Extract the [x, y] coordinate from the center of the cell holding the provided text.  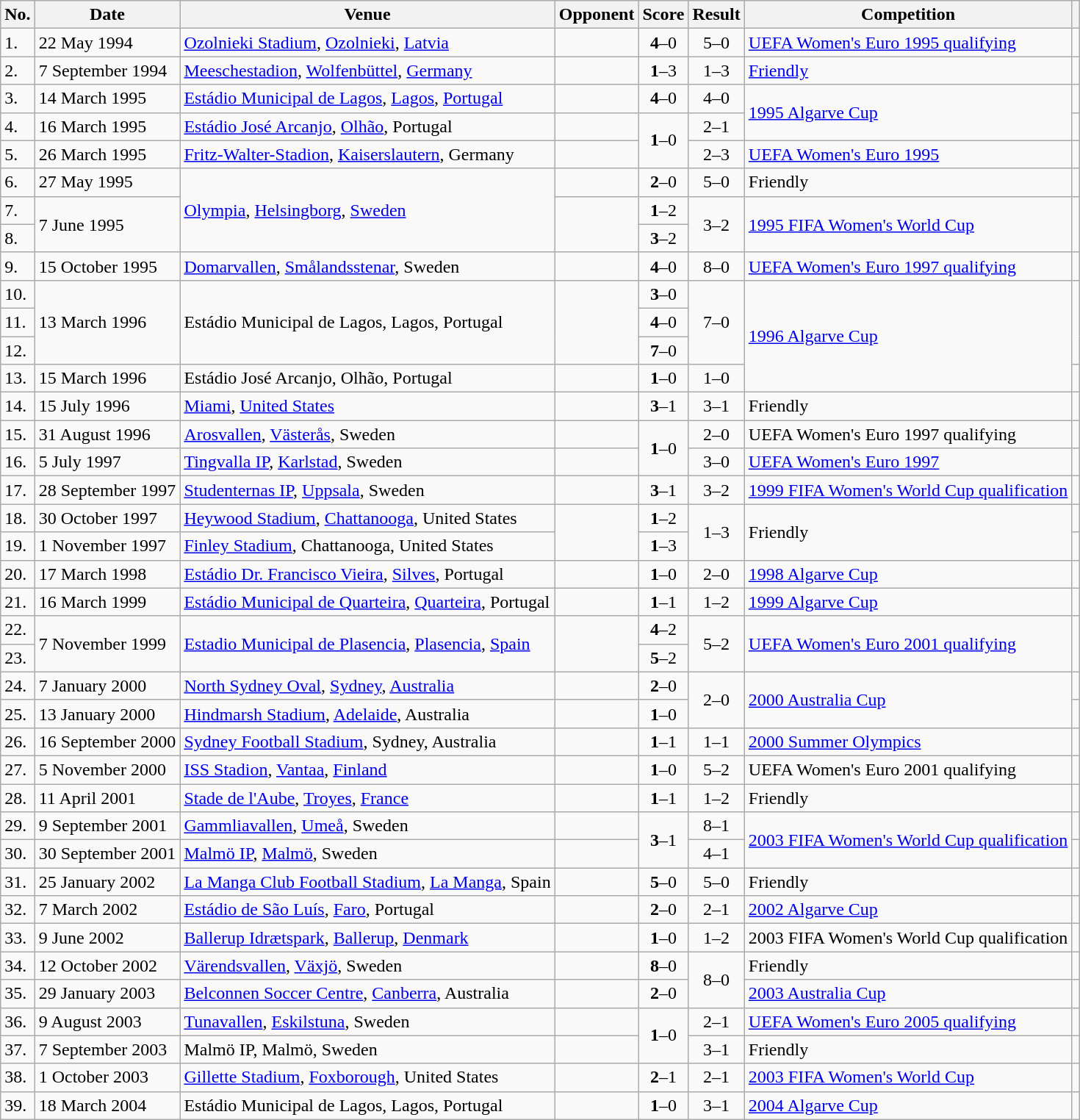
Stade de l'Aube, Troyes, France [367, 797]
29 January 2003 [107, 994]
2003 FIFA Women's World Cup [908, 1077]
Belconnen Soccer Centre, Canberra, Australia [367, 994]
16 March 1999 [107, 602]
Competition [908, 15]
Finley Stadium, Chattanooga, United States [367, 546]
17 March 1998 [107, 574]
Estádio de São Luís, Faro, Portugal [367, 910]
30. [18, 854]
Sydney Football Stadium, Sydney, Australia [367, 742]
Värendsvallen, Växjö, Sweden [367, 966]
7. [18, 210]
15 October 1995 [107, 266]
Arosvallen, Västerås, Sweden [367, 434]
Score [663, 15]
Fritz-Walter-Stadion, Kaiserslautern, Germany [367, 154]
Tingvalla IP, Karlstad, Sweden [367, 462]
15. [18, 434]
13. [18, 378]
1 November 1997 [107, 546]
Venue [367, 15]
Estádio Dr. Francisco Vieira, Silves, Portugal [367, 574]
UEFA Women's Euro 1995 qualifying [908, 43]
1995 Algarve Cup [908, 112]
29. [18, 826]
2. [18, 71]
33. [18, 938]
1996 Algarve Cup [908, 336]
30 October 1997 [107, 518]
3. [18, 98]
4–2 [663, 630]
14 March 1995 [107, 98]
18. [18, 518]
6. [18, 182]
28. [18, 797]
30 September 2001 [107, 854]
Heywood Stadium, Chattanooga, United States [367, 518]
26. [18, 742]
1995 FIFA Women's World Cup [908, 224]
9 June 2002 [107, 938]
2000 Australia Cup [908, 700]
Studenternas IP, Uppsala, Sweden [367, 490]
39. [18, 1105]
15 March 1996 [107, 378]
7 January 2000 [107, 686]
Opponent [597, 15]
2004 Algarve Cup [908, 1105]
21. [18, 602]
15 July 1996 [107, 406]
20. [18, 574]
19. [18, 546]
23. [18, 658]
12 October 2002 [107, 966]
13 January 2000 [107, 714]
Estadio Municipal de Plasencia, Plasencia, Spain [367, 644]
UEFA Women's Euro 2005 qualifying [908, 1022]
12. [18, 351]
26 March 1995 [107, 154]
No. [18, 15]
13 March 1996 [107, 322]
Ballerup Idrætspark, Ballerup, Denmark [367, 938]
UEFA Women's Euro 1997 [908, 462]
16 March 1995 [107, 126]
14. [18, 406]
Miami, United States [367, 406]
Hindmarsh Stadium, Adelaide, Australia [367, 714]
34. [18, 966]
5 July 1997 [107, 462]
17. [18, 490]
7 June 1995 [107, 224]
7 November 1999 [107, 644]
28 September 1997 [107, 490]
37. [18, 1049]
9 September 2001 [107, 826]
25 January 2002 [107, 882]
16. [18, 462]
31 August 1996 [107, 434]
38. [18, 1077]
2002 Algarve Cup [908, 910]
UEFA Women's Euro 1995 [908, 154]
2–3 [716, 154]
2000 Summer Olympics [908, 742]
Meeschestadion, Wolfenbüttel, Germany [367, 71]
1999 FIFA Women's World Cup qualification [908, 490]
Gammliavallen, Umeå, Sweden [367, 826]
1998 Algarve Cup [908, 574]
5 November 2000 [107, 769]
25. [18, 714]
2003 Australia Cup [908, 994]
Result [716, 15]
North Sydney Oval, Sydney, Australia [367, 686]
7 March 2002 [107, 910]
4–1 [716, 854]
8–1 [716, 826]
Estádio Municipal de Quarteira, Quarteira, Portugal [367, 602]
1999 Algarve Cup [908, 602]
24. [18, 686]
11. [18, 322]
1 October 2003 [107, 1077]
7 September 2003 [107, 1049]
35. [18, 994]
ISS Stadion, Vantaa, Finland [367, 769]
16 September 2000 [107, 742]
27 May 1995 [107, 182]
22 May 1994 [107, 43]
1. [18, 43]
Olympia, Helsingborg, Sweden [367, 210]
32. [18, 910]
31. [18, 882]
11 April 2001 [107, 797]
9. [18, 266]
27. [18, 769]
9 August 2003 [107, 1022]
7 September 1994 [107, 71]
8. [18, 238]
22. [18, 630]
Tunavallen, Eskilstuna, Sweden [367, 1022]
4. [18, 126]
5. [18, 154]
18 March 2004 [107, 1105]
Ozolnieki Stadium, Ozolnieki, Latvia [367, 43]
Date [107, 15]
Domarvallen, Smålandsstenar, Sweden [367, 266]
36. [18, 1022]
La Manga Club Football Stadium, La Manga, Spain [367, 882]
10. [18, 294]
Gillette Stadium, Foxborough, United States [367, 1077]
